Output the [x, y] coordinate of the center of the cell containing the given text.  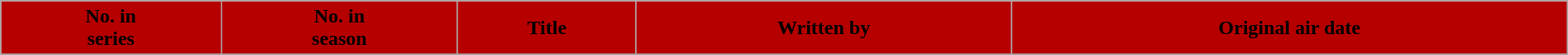
No. inseries [111, 28]
Written by [824, 28]
Title [547, 28]
Original air date [1289, 28]
No. inseason [339, 28]
